Pinpoint the cell where the given text exists, returning its [x, y] midpoint coordinate. 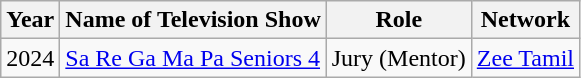
Jury (Mentor) [398, 58]
Year [30, 20]
2024 [30, 58]
Network [525, 20]
Sa Re Ga Ma Pa Seniors 4 [193, 58]
Role [398, 20]
Name of Television Show [193, 20]
Zee Tamil [525, 58]
